Capture the cell that displays the provided text and extract its [x, y] central coordinate. 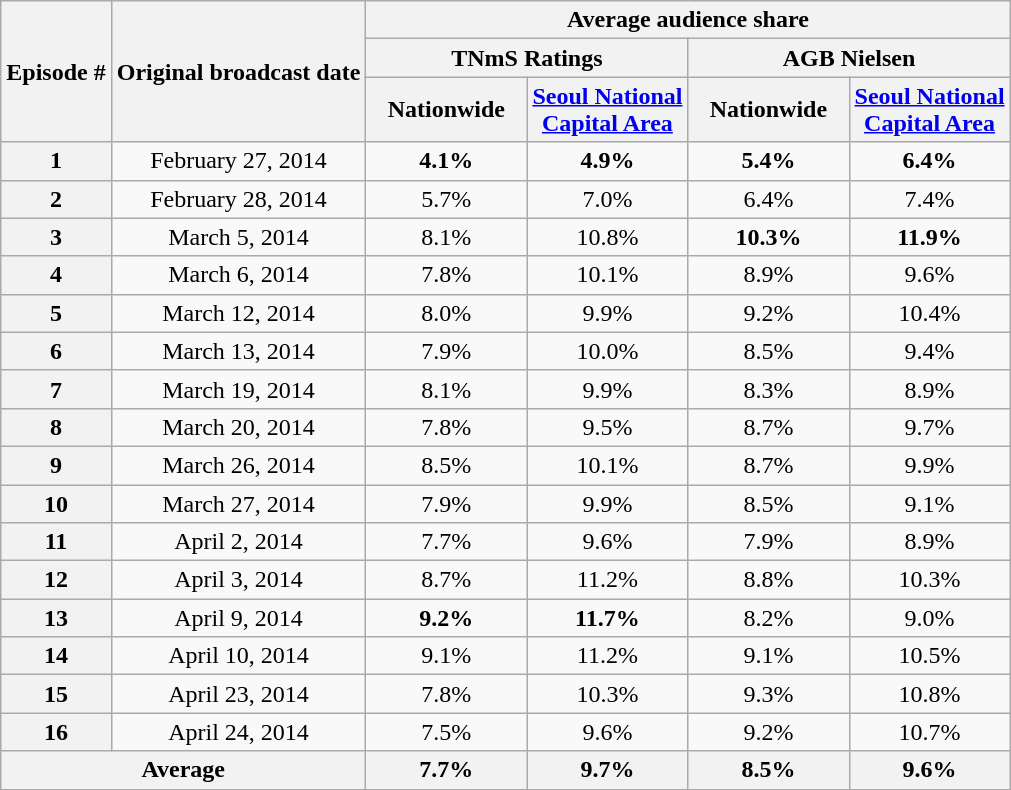
4 [56, 275]
Episode # [56, 72]
11.9% [930, 237]
April 24, 2014 [238, 732]
March 20, 2014 [238, 427]
March 26, 2014 [238, 465]
1 [56, 161]
9.0% [930, 618]
April 10, 2014 [238, 656]
April 3, 2014 [238, 580]
15 [56, 694]
9 [56, 465]
2 [56, 199]
Original broadcast date [238, 72]
8.0% [446, 313]
12 [56, 580]
10.4% [930, 313]
March 5, 2014 [238, 237]
10.0% [608, 351]
8.2% [768, 618]
AGB Nielsen [849, 58]
3 [56, 237]
February 28, 2014 [238, 199]
9.3% [768, 694]
March 19, 2014 [238, 389]
7.0% [608, 199]
10.7% [930, 732]
March 27, 2014 [238, 503]
8 [56, 427]
March 6, 2014 [238, 275]
7.4% [930, 199]
7.5% [446, 732]
TNmS Ratings [527, 58]
11.7% [608, 618]
4.9% [608, 161]
April 23, 2014 [238, 694]
10 [56, 503]
11 [56, 542]
April 2, 2014 [238, 542]
13 [56, 618]
5.7% [446, 199]
March 13, 2014 [238, 351]
8.3% [768, 389]
February 27, 2014 [238, 161]
5.4% [768, 161]
April 9, 2014 [238, 618]
14 [56, 656]
4.1% [446, 161]
16 [56, 732]
Average audience share [688, 20]
Average [184, 770]
March 12, 2014 [238, 313]
9.4% [930, 351]
10.5% [930, 656]
7 [56, 389]
9.5% [608, 427]
6 [56, 351]
8.8% [768, 580]
5 [56, 313]
